For the text-containing cell, return its midpoint in [X, Y] coordinate format. 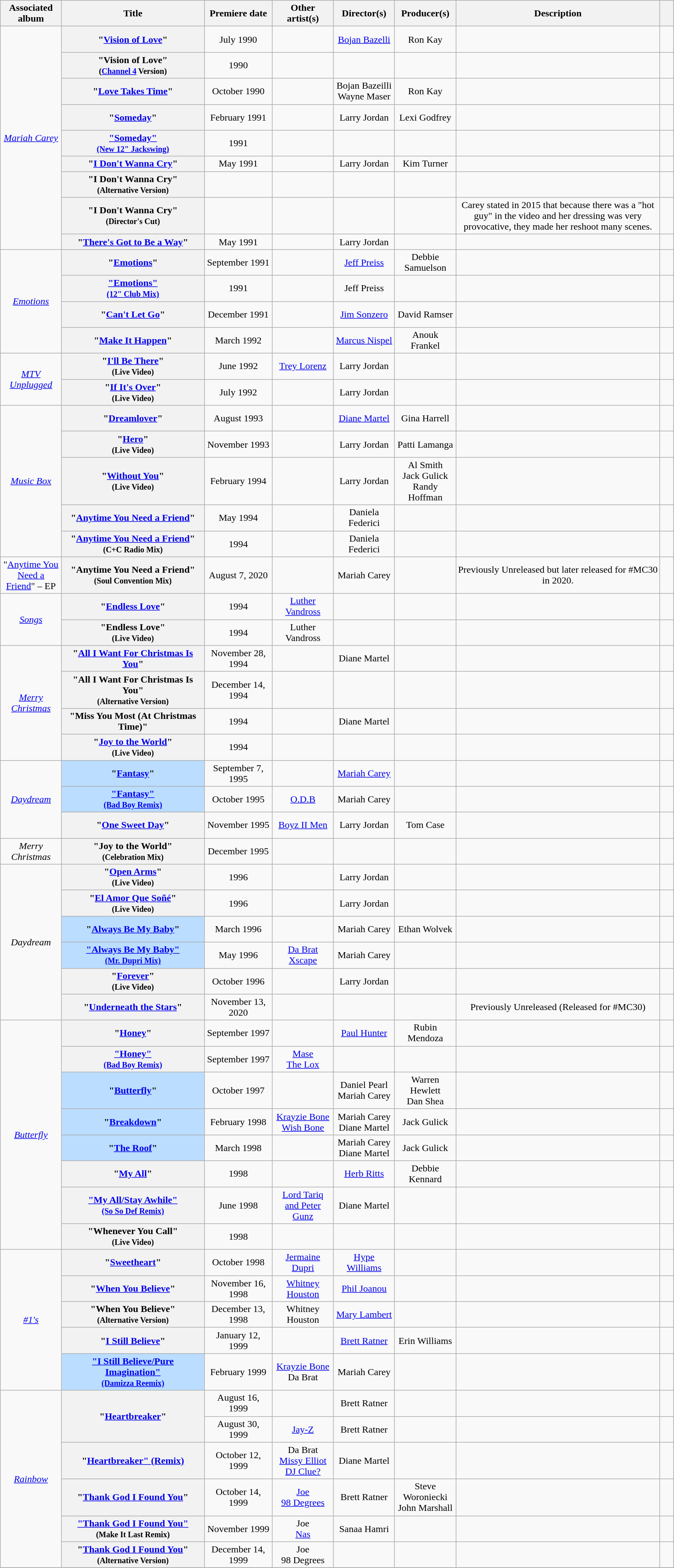
October 12, 1999 [238, 1461]
Producer(s) [425, 14]
Lord Tariq and Peter Gunz [303, 1205]
Debbie Kennard [425, 1173]
"Vision of Love"(Channel 4 Version) [133, 65]
Al SmithJack GulickRandy Hoffman [425, 481]
February 1999 [238, 1372]
"I Still Believe/Pure Imagination"(Damizza Reemix) [133, 1372]
July 1992 [238, 392]
"Honey" [133, 1033]
"El Amor Que Soñé"(Live Video) [133, 903]
MaseThe Lox [303, 1059]
December 14, 1999 [238, 1554]
Emotions [31, 301]
Bojan Bazelli [364, 39]
August 7, 2020 [238, 575]
JoeNas [303, 1529]
December 1995 [238, 851]
David Ramser [425, 314]
O.D.B [303, 800]
"Endless Love" [133, 606]
"Hero"(Live Video) [133, 444]
"Heartbreaker" [133, 1416]
"Underneath the Stars" [133, 1007]
October 1998 [238, 1263]
Jay-Z [303, 1429]
Krayzie BoneDa Brat [303, 1372]
"Forever"(Live Video) [133, 981]
"Anytime You Need a Friend" [133, 518]
November 1993 [238, 444]
November 1999 [238, 1529]
August 30, 1999 [238, 1429]
"Thank God I Found You"(Make It Last Remix) [133, 1529]
January 12, 1999 [238, 1340]
December 14, 1994 [238, 690]
November 1995 [238, 825]
"Anytime You Need a Friend"(Soul Convention Mix) [133, 575]
Tom Case [425, 825]
Patti Lamanga [425, 444]
March 1992 [238, 340]
"When You Believe" [133, 1288]
June 1992 [238, 367]
Jim Sonzero [364, 314]
November 13, 2020 [238, 1007]
"Always Be My Baby" [133, 929]
Songs [31, 619]
"If It's Over"(Live Video) [133, 392]
"I Don't Wanna Cry"(Director's Cut) [133, 216]
"Endless Love"(Live Video) [133, 633]
"All I Want For Christmas Is You" [133, 658]
"Whenever You Call"(Live Video) [133, 1237]
"Honey"(Bad Boy Remix) [133, 1059]
Paul Hunter [364, 1033]
#1's [31, 1320]
February 1991 [238, 117]
"One Sweet Day" [133, 825]
October 1990 [238, 91]
"Someday" [133, 117]
"All I Want For Christmas Is You"(Alternative Version) [133, 690]
"Breakdown" [133, 1121]
Phil Joanou [364, 1288]
"Make It Happen" [133, 340]
"Dreamlover" [133, 419]
"Anytime You Need a Friend" – EP [31, 575]
Krayzie BoneWish Bone [303, 1121]
Ethan Wolvek [425, 929]
Steve WoronieckiJohn Marshall [425, 1497]
"I'll Be There"(Live Video) [133, 367]
"Fantasy"(Bad Boy Remix) [133, 800]
November 16, 1998 [238, 1288]
"Vision of Love" [133, 39]
March 1996 [238, 929]
Kim Turner [425, 164]
Trey Lorenz [303, 367]
Premiere date [238, 14]
"Anytime You Need a Friend"(C+C Radio Mix) [133, 544]
February 1998 [238, 1121]
"Love Takes Time" [133, 91]
MTV Unplugged [31, 379]
"Thank God I Found You" [133, 1497]
September 7, 1995 [238, 773]
Debbie Samuelson [425, 262]
October 1997 [238, 1090]
October 1995 [238, 800]
Hype Williams [364, 1263]
"There's Got to Be a Way" [133, 242]
December 1991 [238, 314]
Daniel PearlMariah Carey [364, 1090]
October 14, 1999 [238, 1497]
Description [558, 14]
Previously Unreleased but later released for #MC30 in 2020. [558, 575]
Boyz II Men [303, 825]
Rubin Mendoza [425, 1033]
Sanaa Hamri [364, 1529]
Marcus Nispel [364, 340]
"My All/Stay Awhile"(So So Def Remix) [133, 1205]
February 1994 [238, 481]
"My All" [133, 1173]
Butterfly [31, 1135]
"Joy to the World"(Live Video) [133, 747]
Erin Williams [425, 1340]
March 1998 [238, 1148]
Warren HewlettDan Shea [425, 1090]
Da BratXscape [303, 955]
Director(s) [364, 14]
Herb Ritts [364, 1173]
May 1994 [238, 518]
"Miss You Most (At Christmas Time)" [133, 721]
Previously Unreleased (Released for #MC30) [558, 1007]
Rainbow [31, 1479]
August 1993 [238, 419]
Gina Harrell [425, 419]
"Thank God I Found You"(Alternative Version) [133, 1554]
Other artist(s) [303, 14]
1990 [238, 65]
Anouk Frankel [425, 340]
"Always Be My Baby"(Mr. Dupri Mix) [133, 955]
"The Roof" [133, 1148]
"Joy to the World"(Celebration Mix) [133, 851]
"Open Arms"(Live Video) [133, 877]
"Can't Let Go" [133, 314]
"Sweetheart" [133, 1263]
"Emotions" [133, 262]
September 1991 [238, 262]
August 16, 1999 [238, 1403]
"I Still Believe" [133, 1340]
"I Don't Wanna Cry" [133, 164]
Da BratMissy ElliotDJ Clue? [303, 1461]
October 1996 [238, 981]
Associated album [31, 14]
"When You Believe"(Alternative Version) [133, 1315]
Bojan BazeilliWayne Maser [364, 91]
"I Don't Wanna Cry"(Alternative Version) [133, 185]
"Without You"(Live Video) [133, 481]
Jermaine Dupri [303, 1263]
Carey stated in 2015 that because there was a "hot guy" in the video and her dressing was very provocative, they made her reshoot many scenes. [558, 216]
"Emotions"(12" Club Mix) [133, 288]
Title [133, 14]
Mary Lambert [364, 1315]
June 1998 [238, 1205]
December 13, 1998 [238, 1315]
"Butterfly" [133, 1090]
July 1990 [238, 39]
Music Box [31, 481]
November 28, 1994 [238, 658]
Lexi Godfrey [425, 117]
"Fantasy" [133, 773]
"Heartbreaker" (Remix) [133, 1461]
May 1996 [238, 955]
"Someday"(New 12" Jackswing) [133, 143]
